Find where the given text appears and provide that cell's center as [X, Y] coordinate. 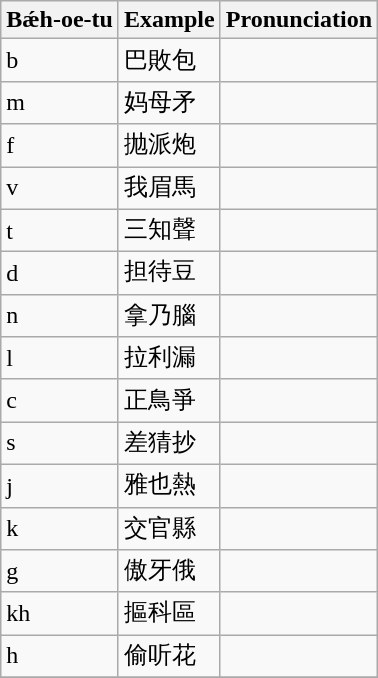
我眉馬 [169, 188]
v [60, 188]
交官縣 [169, 528]
j [60, 486]
t [60, 230]
巴敗包 [169, 60]
kh [60, 614]
妈母矛 [169, 102]
m [60, 102]
g [60, 572]
h [60, 656]
f [60, 146]
正鳥爭 [169, 400]
差猜抄 [169, 444]
偷听花 [169, 656]
Example [169, 20]
傲牙俄 [169, 572]
拿乃腦 [169, 316]
抛派炮 [169, 146]
三知聲 [169, 230]
Pronunciation [298, 20]
l [60, 358]
k [60, 528]
b [60, 60]
拉利漏 [169, 358]
雅也熱 [169, 486]
n [60, 316]
担待豆 [169, 274]
Bǽh-oe-tu [60, 20]
s [60, 444]
c [60, 400]
d [60, 274]
摳科區 [169, 614]
